Scan for the cell matching the given text and deliver its [X, Y] coordinate at center. 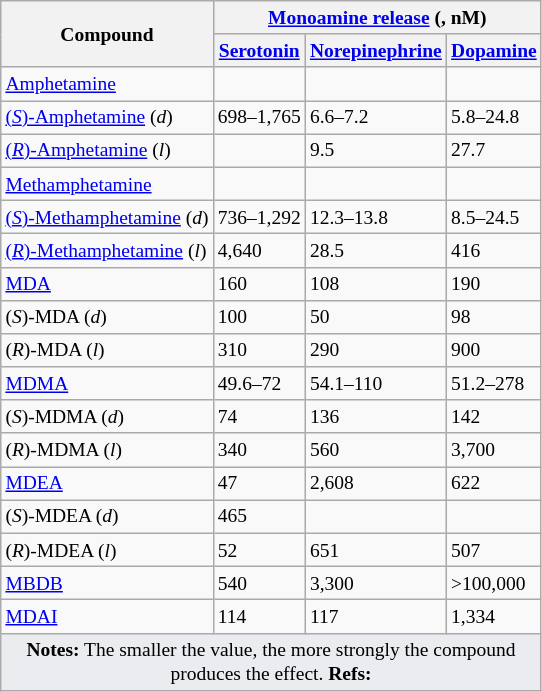
560 [376, 450]
698–1,765 [259, 118]
12.3–13.8 [376, 216]
(R)-MDMA (l) [107, 450]
(S)-MDMA (d) [107, 416]
52 [259, 550]
310 [259, 350]
2,608 [376, 484]
108 [376, 284]
290 [376, 350]
(R)-MDEA (l) [107, 550]
>100,000 [494, 584]
340 [259, 450]
160 [259, 284]
Amphetamine [107, 84]
114 [259, 616]
900 [494, 350]
3,700 [494, 450]
27.7 [494, 150]
3,300 [376, 584]
MDA [107, 284]
MDMA [107, 384]
4,640 [259, 250]
540 [259, 584]
Compound [107, 34]
5.8–24.8 [494, 118]
465 [259, 516]
Norepinephrine [376, 50]
98 [494, 316]
Methamphetamine [107, 184]
(S)-MDA (d) [107, 316]
MDEA [107, 484]
736–1,292 [259, 216]
190 [494, 284]
(R)-MDA (l) [107, 350]
507 [494, 550]
Serotonin [259, 50]
(S)-MDEA (d) [107, 516]
Notes: The smaller the value, the more strongly the compound produces the effect. Refs: [272, 662]
(R)-Amphetamine (l) [107, 150]
Dopamine [494, 50]
142 [494, 416]
28.5 [376, 250]
651 [376, 550]
49.6–72 [259, 384]
54.1–110 [376, 384]
(S)-Methamphetamine (d) [107, 216]
100 [259, 316]
MDAI [107, 616]
117 [376, 616]
51.2–278 [494, 384]
47 [259, 484]
74 [259, 416]
1,334 [494, 616]
416 [494, 250]
Monoamine release (, nM) [377, 18]
6.6–7.2 [376, 118]
136 [376, 416]
622 [494, 484]
50 [376, 316]
(R)-Methamphetamine (l) [107, 250]
8.5–24.5 [494, 216]
9.5 [376, 150]
MBDB [107, 584]
(S)-Amphetamine (d) [107, 118]
